For the text-containing cell, return its midpoint in [X, Y] coordinate format. 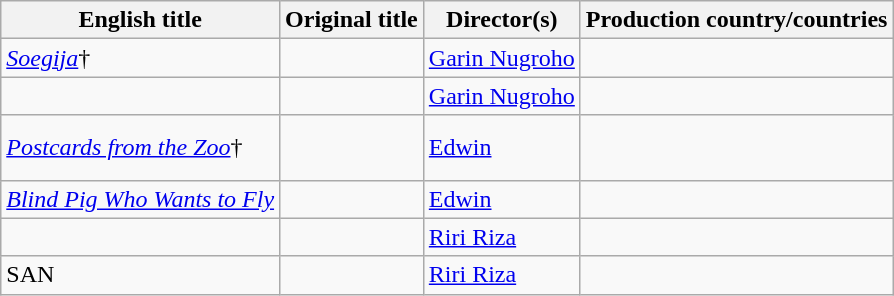
Original title [352, 20]
SAN [140, 275]
Blind Pig Who Wants to Fly [140, 199]
Director(s) [502, 20]
Postcards from the Zoo† [140, 148]
English title [140, 20]
Soegija† [140, 58]
Production country/countries [736, 20]
